Scan for the cell matching the given text and deliver its (x, y) coordinate at center. 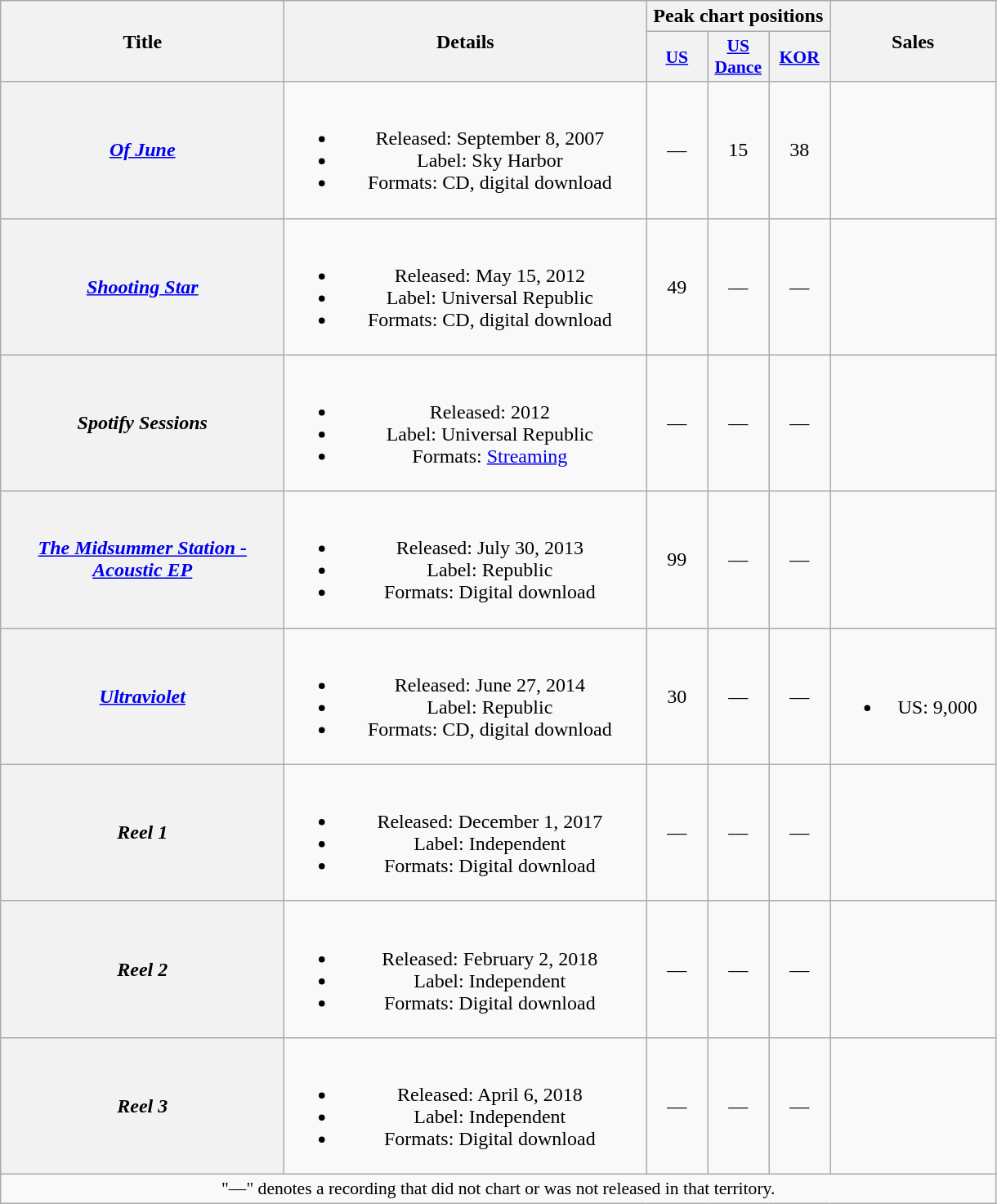
USDance (739, 57)
KOR (799, 57)
US: 9,000 (914, 696)
15 (739, 150)
Ultraviolet (142, 696)
Shooting Star (142, 286)
Reel 3 (142, 1105)
Released: June 27, 2014Label: RepublicFormats: CD, digital download (466, 696)
Released: February 2, 2018Label: IndependentFormats: Digital download (466, 969)
Sales (914, 41)
Released: December 1, 2017Label: IndependentFormats: Digital download (466, 832)
The Midsummer Station - Acoustic EP (142, 559)
30 (677, 696)
Title (142, 41)
38 (799, 150)
Peak chart positions (739, 16)
Reel 1 (142, 832)
49 (677, 286)
Released: April 6, 2018Label: IndependentFormats: Digital download (466, 1105)
Details (466, 41)
Reel 2 (142, 969)
Of June (142, 150)
US (677, 57)
99 (677, 559)
Spotify Sessions (142, 423)
Released: 2012Label: Universal RepublicFormats: Streaming (466, 423)
Released: September 8, 2007Label: Sky HarborFormats: CD, digital download (466, 150)
Released: May 15, 2012Label: Universal RepublicFormats: CD, digital download (466, 286)
"—" denotes a recording that did not chart or was not released in that territory. (499, 1188)
Released: July 30, 2013Label: RepublicFormats: Digital download (466, 559)
